Capture the cell that displays the provided text and extract its [X, Y] central coordinate. 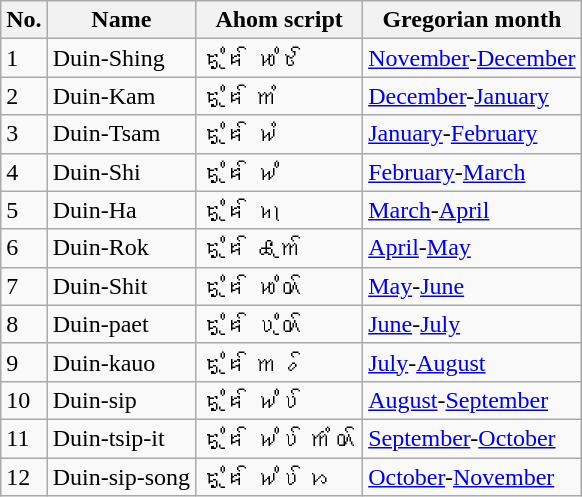
July-August [472, 362]
September-October [472, 438]
𑜓𑜢𑜤𑜃𑜫 𑜏𑜢𑜆𑜫 [280, 400]
Duin-Shit [121, 286]
Gregorian month [472, 20]
𑜓𑜢𑜤𑜃𑜫 𑜋𑜢𑜂𑜫 [280, 58]
January-February [472, 134]
𑜓𑜢𑜤𑜃𑜫 𑜀𑜰𑜫 [280, 362]
𑜓𑜢𑜤𑜃𑜫 𑜏𑜢𑜆𑜫 𑜒𑜪𑜄𑜫 [280, 438]
Duin-sip [121, 400]
𑜓𑜢𑜤𑜃𑜫 𑜑𑜡 [280, 210]
9 [24, 362]
𑜓𑜢𑜤𑜃𑜫 𑜋𑜢𑜄𑜫 [280, 286]
5 [24, 210]
Name [121, 20]
11 [24, 438]
6 [24, 248]
7 [24, 286]
Duin-paet [121, 324]
Duin-tsip-it [121, 438]
December-January [472, 96]
Duin-sip-song [121, 477]
Duin-Kam [121, 96]
2 [24, 96]
August-September [472, 400]
Duin-Ha [121, 210]
March-April [472, 210]
𑜓𑜢𑜤𑜃𑜫 𑜀𑜪 [280, 96]
No. [24, 20]
𑜓𑜢𑜤𑜃𑜫 𑜆𑜢𑜤𑜄𑜫 [280, 324]
𑜓𑜢𑜤𑜃𑜫 𑜏𑜪 [280, 134]
8 [24, 324]
12 [24, 477]
10 [24, 400]
𑜓𑜢𑜤𑜃𑜫 𑜏𑜢𑜆𑜫 𑜁 [280, 477]
April-May [472, 248]
Duin-kauo [121, 362]
Duin-Shi [121, 172]
February-March [472, 172]
June-July [472, 324]
November-December [472, 58]
Ahom script [280, 20]
Duin-Tsam [121, 134]
May-June [472, 286]
Duin-Rok [121, 248]
𑜓𑜢𑜤𑜃𑜫 𑜍𑜤𑜀𑜫 [280, 248]
Duin-Shing [121, 58]
1 [24, 58]
3 [24, 134]
𑜓𑜢𑜤𑜃𑜫 𑜏𑜢 [280, 172]
October-November [472, 477]
4 [24, 172]
